Determine the [X, Y] coordinate at the center of the cell enclosing the given text.  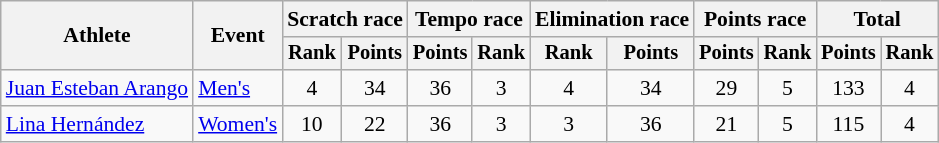
Women's [238, 124]
Event [238, 36]
Scratch race [345, 19]
Elimination race [612, 19]
Men's [238, 88]
Lina Hernández [97, 124]
Points race [755, 19]
133 [848, 88]
Athlete [97, 36]
115 [848, 124]
Total [877, 19]
10 [312, 124]
Tempo race [469, 19]
29 [726, 88]
22 [375, 124]
Juan Esteban Arango [97, 88]
21 [726, 124]
